Provide the [X, Y] coordinate of the cell's center where the given text is located.  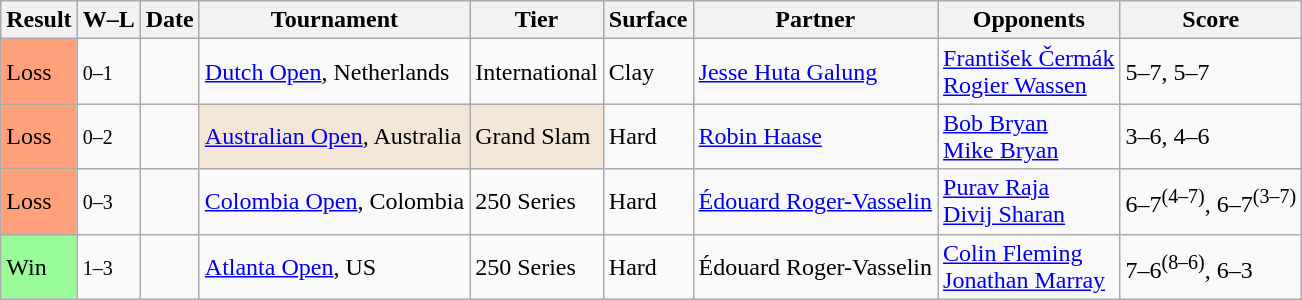
1–3 [108, 266]
Jesse Huta Galung [816, 72]
7–6(8–6), 6–3 [1211, 266]
Opponents [1029, 20]
Colin Fleming Jonathan Marray [1029, 266]
Tier [537, 20]
Australian Open, Australia [334, 136]
Bob Bryan Mike Bryan [1029, 136]
František Čermák Rogier Wassen [1029, 72]
3–6, 4–6 [1211, 136]
6–7(4–7), 6–7(3–7) [1211, 202]
Partner [816, 20]
Score [1211, 20]
Grand Slam [537, 136]
5–7, 5–7 [1211, 72]
Clay [648, 72]
Tournament [334, 20]
Colombia Open, Colombia [334, 202]
0–2 [108, 136]
W–L [108, 20]
Result [39, 20]
Robin Haase [816, 136]
Dutch Open, Netherlands [334, 72]
0–1 [108, 72]
0–3 [108, 202]
Win [39, 266]
International [537, 72]
Surface [648, 20]
Atlanta Open, US [334, 266]
Date [170, 20]
Purav Raja Divij Sharan [1029, 202]
